Determine the (X, Y) coordinate at the center of the cell enclosing the given text.  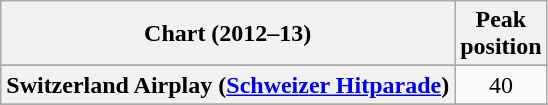
Peakposition (501, 34)
Chart (2012–13) (228, 34)
40 (501, 85)
Switzerland Airplay (Schweizer Hitparade) (228, 85)
